Provide the (X, Y) coordinate of the cell's center where the given text is located.  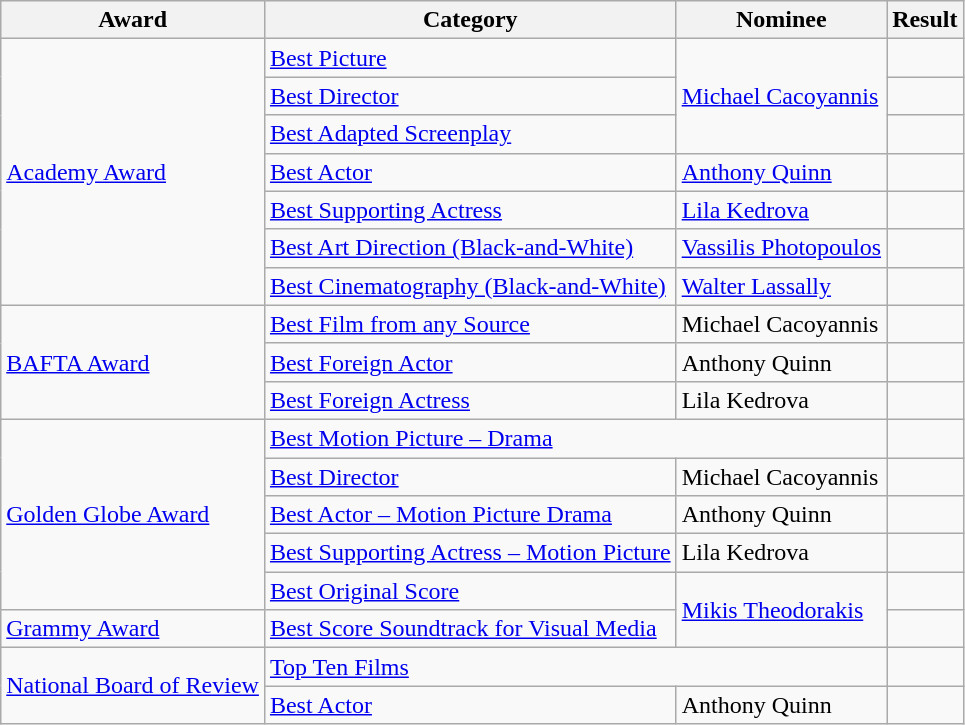
Vassilis Photopoulos (781, 248)
Grammy Award (133, 629)
Academy Award (133, 172)
Best Adapted Screenplay (470, 134)
BAFTA Award (133, 362)
Best Foreign Actress (470, 400)
Best Art Direction (Black-and-White) (470, 248)
Best Score Soundtrack for Visual Media (470, 629)
Award (133, 20)
Category (470, 20)
Best Supporting Actress – Motion Picture (470, 553)
Nominee (781, 20)
Best Cinematography (Black-and-White) (470, 286)
Best Original Score (470, 591)
Best Motion Picture – Drama (575, 438)
Mikis Theodorakis (781, 610)
Best Actor – Motion Picture Drama (470, 515)
Golden Globe Award (133, 514)
Best Picture (470, 58)
Best Film from any Source (470, 324)
National Board of Review (133, 686)
Top Ten Films (575, 667)
Best Supporting Actress (470, 210)
Walter Lassally (781, 286)
Best Foreign Actor (470, 362)
Result (925, 20)
